Provide the (x, y) coordinate of the cell's center where the given text is located.  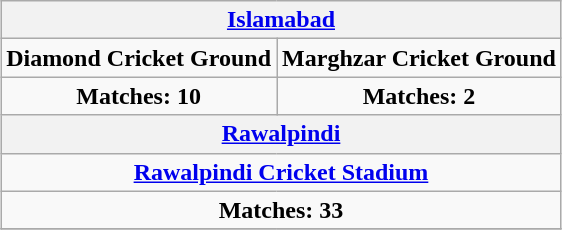
Diamond Cricket Ground (139, 58)
Marghzar Cricket Ground (420, 58)
Matches: 10 (139, 96)
Matches: 2 (420, 96)
Matches: 33 (282, 210)
Rawalpindi (282, 134)
Rawalpindi Cricket Stadium (282, 172)
Islamabad (282, 20)
